Identify which cell holds the provided text, then report its [x, y] central coordinate. 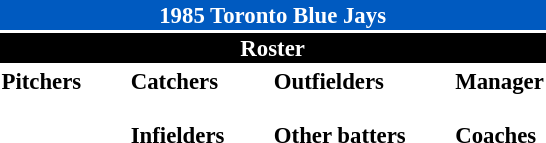
1985 Toronto Blue Jays [272, 15]
Roster [272, 48]
